Find where the given text appears and provide that cell's center as (X, Y) coordinate. 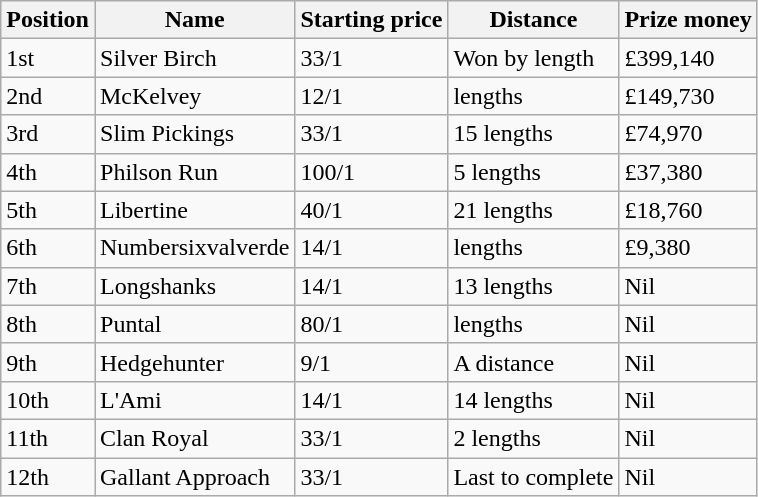
Clan Royal (194, 438)
1st (48, 58)
40/1 (372, 210)
9/1 (372, 362)
7th (48, 286)
Philson Run (194, 172)
£149,730 (688, 96)
£37,380 (688, 172)
12th (48, 477)
£18,760 (688, 210)
14 lengths (534, 400)
£9,380 (688, 248)
Libertine (194, 210)
£399,140 (688, 58)
10th (48, 400)
McKelvey (194, 96)
11th (48, 438)
L'Ami (194, 400)
Name (194, 20)
21 lengths (534, 210)
3rd (48, 134)
Numbersixvalverde (194, 248)
£74,970 (688, 134)
2 lengths (534, 438)
Won by length (534, 58)
Hedgehunter (194, 362)
Position (48, 20)
Slim Pickings (194, 134)
5 lengths (534, 172)
6th (48, 248)
8th (48, 324)
80/1 (372, 324)
4th (48, 172)
12/1 (372, 96)
Last to complete (534, 477)
2nd (48, 96)
9th (48, 362)
Silver Birch (194, 58)
13 lengths (534, 286)
Gallant Approach (194, 477)
15 lengths (534, 134)
Puntal (194, 324)
100/1 (372, 172)
Prize money (688, 20)
Starting price (372, 20)
Longshanks (194, 286)
Distance (534, 20)
A distance (534, 362)
5th (48, 210)
